Provide the (X, Y) coordinate of the cell's center where the given text is located.  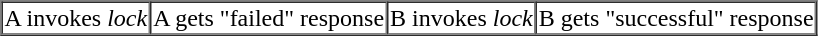
B invokes lock (462, 18)
A invokes lock (76, 18)
B gets "successful" response (676, 18)
A gets "failed" response (268, 18)
